Scan for the cell matching the given text and deliver its (X, Y) coordinate at center. 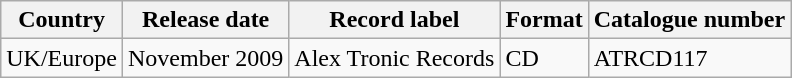
Format (544, 20)
Release date (205, 20)
CD (544, 58)
ATRCD117 (689, 58)
UK/Europe (62, 58)
Alex Tronic Records (394, 58)
Catalogue number (689, 20)
Country (62, 20)
November 2009 (205, 58)
Record label (394, 20)
